Search for the cell housing the specified text and yield its (X, Y) center coordinate. 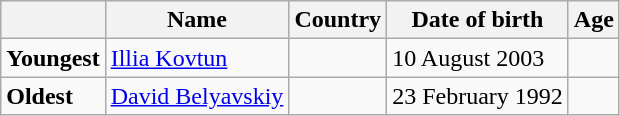
Illia Kovtun (197, 58)
Name (197, 20)
10 August 2003 (478, 58)
Youngest (53, 58)
Date of birth (478, 20)
Country (338, 20)
David Belyavskiy (197, 96)
Oldest (53, 96)
23 February 1992 (478, 96)
Age (594, 20)
